Extract the [x, y] coordinate from the center of the cell holding the provided text.  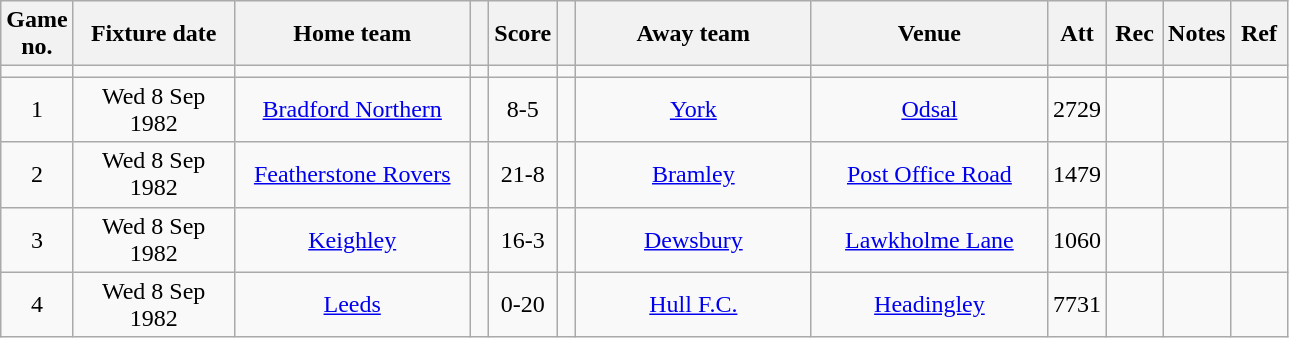
21-8 [523, 174]
Rec [1135, 34]
Notes [1197, 34]
Ref [1259, 34]
Att [1076, 34]
2729 [1076, 110]
Bradford Northern [352, 110]
Lawkholme Lane [929, 240]
Post Office Road [929, 174]
Score [523, 34]
Hull F.C. [693, 304]
4 [37, 304]
Game no. [37, 34]
3 [37, 240]
Bramley [693, 174]
Odsal [929, 110]
16-3 [523, 240]
1479 [1076, 174]
Headingley [929, 304]
Keighley [352, 240]
2 [37, 174]
Featherstone Rovers [352, 174]
Venue [929, 34]
8-5 [523, 110]
1 [37, 110]
7731 [1076, 304]
Away team [693, 34]
York [693, 110]
Dewsbury [693, 240]
Leeds [352, 304]
1060 [1076, 240]
Home team [352, 34]
0-20 [523, 304]
Fixture date [154, 34]
